Find where the given text appears and provide that cell's center as [x, y] coordinate. 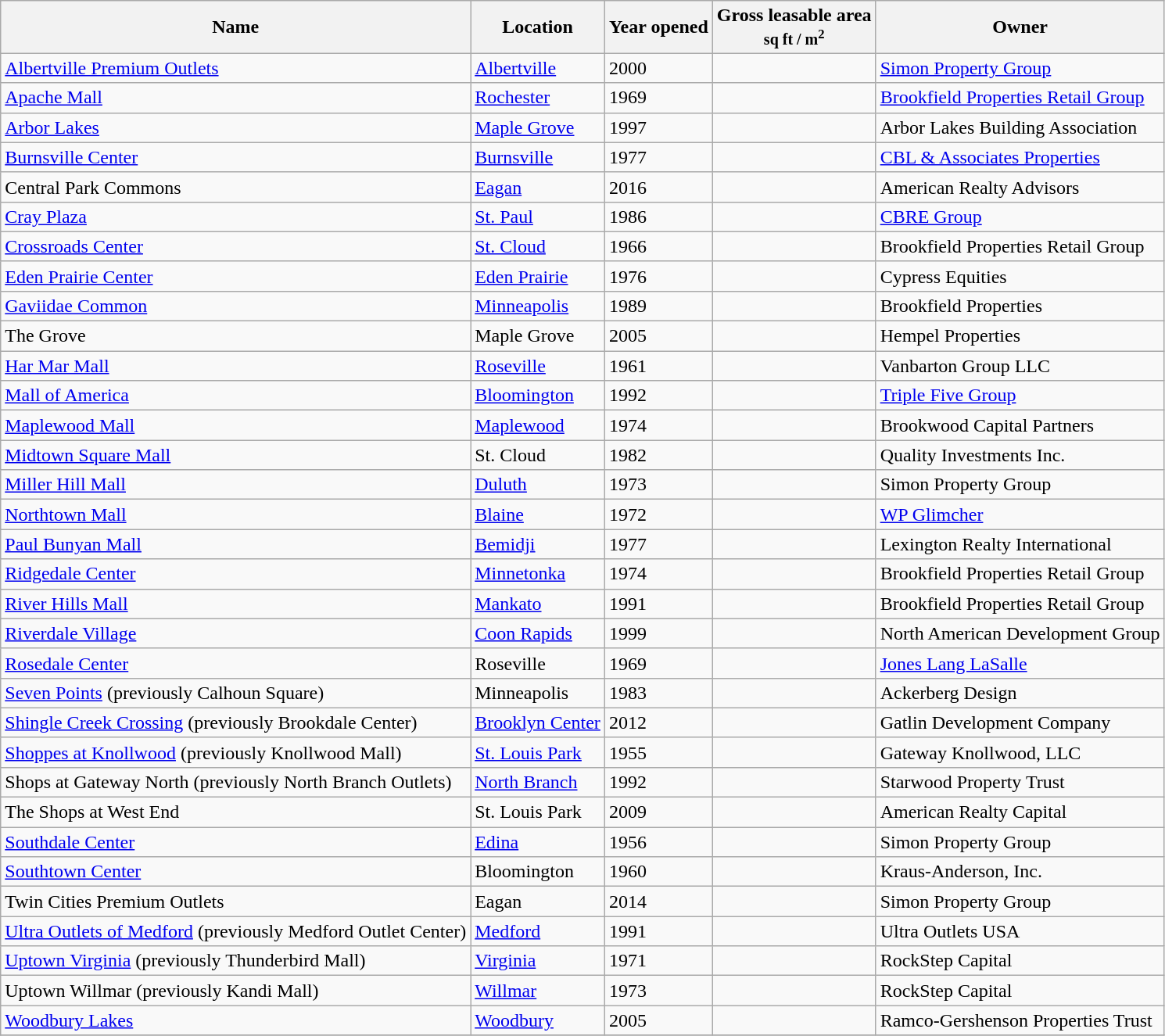
North American Development Group [1020, 633]
1956 [658, 842]
Riverdale Village [236, 633]
Uptown Virginia (previously Thunderbird Mall) [236, 961]
Miller Hill Mall [236, 485]
Willmar [538, 991]
Arbor Lakes [236, 127]
Albertville Premium Outlets [236, 68]
Cypress Equities [1020, 276]
Bemidji [538, 544]
CBL & Associates Properties [1020, 157]
Edina [538, 842]
Quality Investments Inc. [1020, 455]
1966 [658, 246]
American Realty Capital [1020, 812]
River Hills Mall [236, 604]
Southtown Center [236, 872]
Duluth [538, 485]
Minnetonka [538, 574]
Apache Mall [236, 98]
Seven Points (previously Calhoun Square) [236, 693]
Maplewood [538, 425]
1972 [658, 514]
Eden Prairie [538, 276]
Burnsville Center [236, 157]
Paul Bunyan Mall [236, 544]
1986 [658, 217]
Brooklyn Center [538, 722]
Starwood Property Trust [1020, 782]
Name [236, 27]
Gaviidae Common [236, 306]
1961 [658, 366]
Owner [1020, 27]
St. Paul [538, 217]
Shoppes at Knollwood (previously Knollwood Mall) [236, 752]
Location [538, 27]
2016 [658, 187]
Rochester [538, 98]
Ridgedale Center [236, 574]
Shops at Gateway North (previously North Branch Outlets) [236, 782]
Woodbury Lakes [236, 1020]
Gross leasable areasq ft / m2 [794, 27]
2012 [658, 722]
Southdale Center [236, 842]
Cray Plaza [236, 217]
CBRE Group [1020, 217]
The Shops at West End [236, 812]
Arbor Lakes Building Association [1020, 127]
Northtown Mall [236, 514]
Hempel Properties [1020, 336]
Year opened [658, 27]
North Branch [538, 782]
1982 [658, 455]
Uptown Willmar (previously Kandi Mall) [236, 991]
Maplewood Mall [236, 425]
American Realty Advisors [1020, 187]
Gateway Knollwood, LLC [1020, 752]
Mankato [538, 604]
1999 [658, 633]
1997 [658, 127]
1955 [658, 752]
Har Mar Mall [236, 366]
Jones Lang LaSalle [1020, 663]
2000 [658, 68]
Brookwood Capital Partners [1020, 425]
Crossroads Center [236, 246]
Burnsville [538, 157]
Central Park Commons [236, 187]
Blaine [538, 514]
Twin Cities Premium Outlets [236, 902]
Eden Prairie Center [236, 276]
Woodbury [538, 1020]
Ramco-Gershenson Properties Trust [1020, 1020]
Virginia [538, 961]
Shingle Creek Crossing (previously Brookdale Center) [236, 722]
Midtown Square Mall [236, 455]
Kraus-Anderson, Inc. [1020, 872]
Rosedale Center [236, 663]
Brookfield Properties [1020, 306]
Triple Five Group [1020, 396]
WP Glimcher [1020, 514]
1971 [658, 961]
2014 [658, 902]
Coon Rapids [538, 633]
Lexington Realty International [1020, 544]
Ackerberg Design [1020, 693]
2009 [658, 812]
Albertville [538, 68]
Ultra Outlets of Medford (previously Medford Outlet Center) [236, 931]
Ultra Outlets USA [1020, 931]
1983 [658, 693]
1960 [658, 872]
The Grove [236, 336]
Gatlin Development Company [1020, 722]
Vanbarton Group LLC [1020, 366]
1976 [658, 276]
1989 [658, 306]
Medford [538, 931]
Mall of America [236, 396]
